Pinpoint the cell where the given text exists, returning its (x, y) midpoint coordinate. 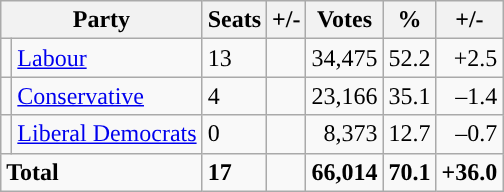
Seats (234, 20)
Party (102, 20)
13 (234, 58)
Votes (344, 20)
35.1 (410, 96)
12.7 (410, 134)
66,014 (344, 172)
+2.5 (470, 58)
70.1 (410, 172)
0 (234, 134)
+36.0 (470, 172)
–0.7 (470, 134)
Total (102, 172)
23,166 (344, 96)
Labour (107, 58)
–1.4 (470, 96)
Liberal Democrats (107, 134)
Conservative (107, 96)
17 (234, 172)
52.2 (410, 58)
4 (234, 96)
34,475 (344, 58)
8,373 (344, 134)
% (410, 20)
